From the cell containing the given text, extract its center point as (X, Y) coordinate. 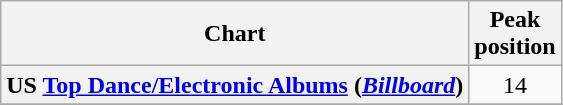
14 (515, 85)
Peakposition (515, 34)
US Top Dance/Electronic Albums (Billboard) (235, 85)
Chart (235, 34)
